Search for the cell housing the specified text and yield its [X, Y] center coordinate. 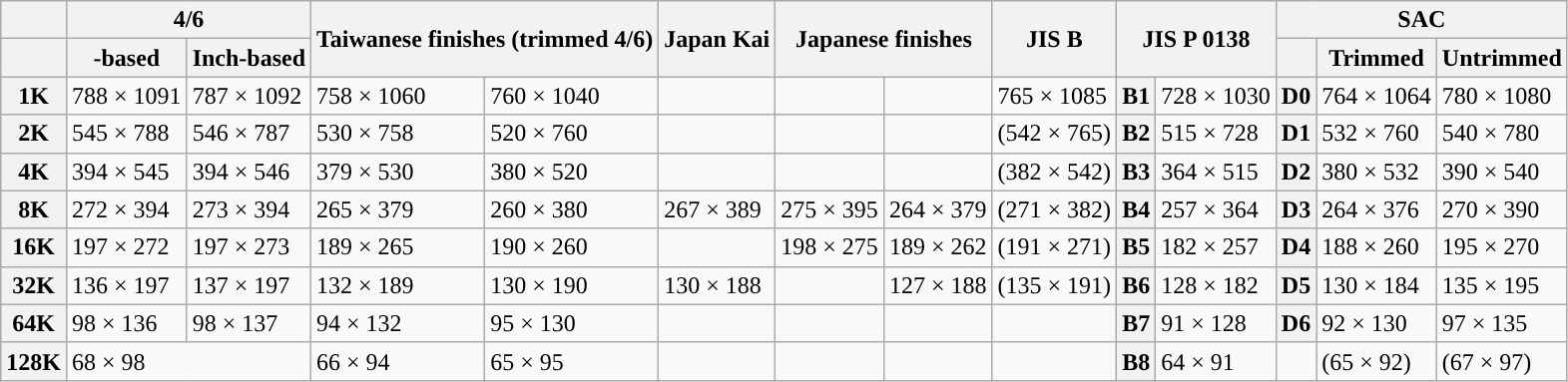
275 × 395 [830, 209]
530 × 758 [398, 134]
390 × 540 [1501, 172]
532 × 760 [1377, 134]
64 × 91 [1216, 361]
272 × 394 [126, 209]
198 × 275 [830, 247]
(382 × 542) [1054, 172]
545 × 788 [126, 134]
4/6 [188, 20]
98 × 137 [249, 323]
B4 [1136, 209]
91 × 128 [1216, 323]
364 × 515 [1216, 172]
267 × 389 [717, 209]
136 × 197 [126, 285]
92 × 130 [1377, 323]
32K [34, 285]
197 × 273 [249, 247]
Japanese finishes [884, 39]
JIS B [1054, 39]
65 × 95 [572, 361]
780 × 1080 [1501, 96]
135 × 195 [1501, 285]
728 × 1030 [1216, 96]
64K [34, 323]
197 × 272 [126, 247]
B5 [1136, 247]
758 × 1060 [398, 96]
4K [34, 172]
1K [34, 96]
97 × 135 [1501, 323]
760 × 1040 [572, 96]
128K [34, 361]
264 × 376 [1377, 209]
(542 × 765) [1054, 134]
273 × 394 [249, 209]
182 × 257 [1216, 247]
188 × 260 [1377, 247]
B7 [1136, 323]
68 × 98 [188, 361]
Untrimmed [1501, 58]
394 × 546 [249, 172]
520 × 760 [572, 134]
(191 × 271) [1054, 247]
16K [34, 247]
D5 [1296, 285]
195 × 270 [1501, 247]
D0 [1296, 96]
2K [34, 134]
D6 [1296, 323]
Taiwanese finishes (trimmed 4/6) [485, 39]
B2 [1136, 134]
787 × 1092 [249, 96]
128 × 182 [1216, 285]
264 × 379 [938, 209]
132 × 189 [398, 285]
D1 [1296, 134]
B8 [1136, 361]
-based [126, 58]
D4 [1296, 247]
189 × 265 [398, 247]
Trimmed [1377, 58]
130 × 190 [572, 285]
B1 [1136, 96]
379 × 530 [398, 172]
130 × 188 [717, 285]
SAC [1421, 20]
130 × 184 [1377, 285]
380 × 532 [1377, 172]
(65 × 92) [1377, 361]
270 × 390 [1501, 209]
(271 × 382) [1054, 209]
B3 [1136, 172]
94 × 132 [398, 323]
66 × 94 [398, 361]
260 × 380 [572, 209]
B6 [1136, 285]
137 × 197 [249, 285]
D2 [1296, 172]
265 × 379 [398, 209]
D3 [1296, 209]
788 × 1091 [126, 96]
515 × 728 [1216, 134]
Japan Kai [717, 39]
8K [34, 209]
(135 × 191) [1054, 285]
546 × 787 [249, 134]
380 × 520 [572, 172]
394 × 545 [126, 172]
764 × 1064 [1377, 96]
98 × 136 [126, 323]
Inch-based [249, 58]
127 × 188 [938, 285]
189 × 262 [938, 247]
765 × 1085 [1054, 96]
95 × 130 [572, 323]
JIS P 0138 [1197, 39]
540 × 780 [1501, 134]
257 × 364 [1216, 209]
190 × 260 [572, 247]
(67 × 97) [1501, 361]
